Output the (x, y) coordinate of the center of the cell containing the given text.  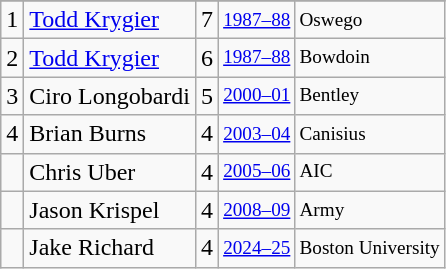
AIC (370, 172)
2005–06 (257, 172)
Ciro Longobardi (110, 96)
2003–04 (257, 134)
2 (12, 58)
Bentley (370, 96)
6 (208, 58)
Boston University (370, 248)
Canisius (370, 134)
3 (12, 96)
5 (208, 96)
2024–25 (257, 248)
Bowdoin (370, 58)
Oswego (370, 20)
1 (12, 20)
2008–09 (257, 210)
Army (370, 210)
2000–01 (257, 96)
Brian Burns (110, 134)
Jason Krispel (110, 210)
7 (208, 20)
Chris Uber (110, 172)
Jake Richard (110, 248)
